Extract the [x, y] coordinate from the center of the cell holding the provided text.  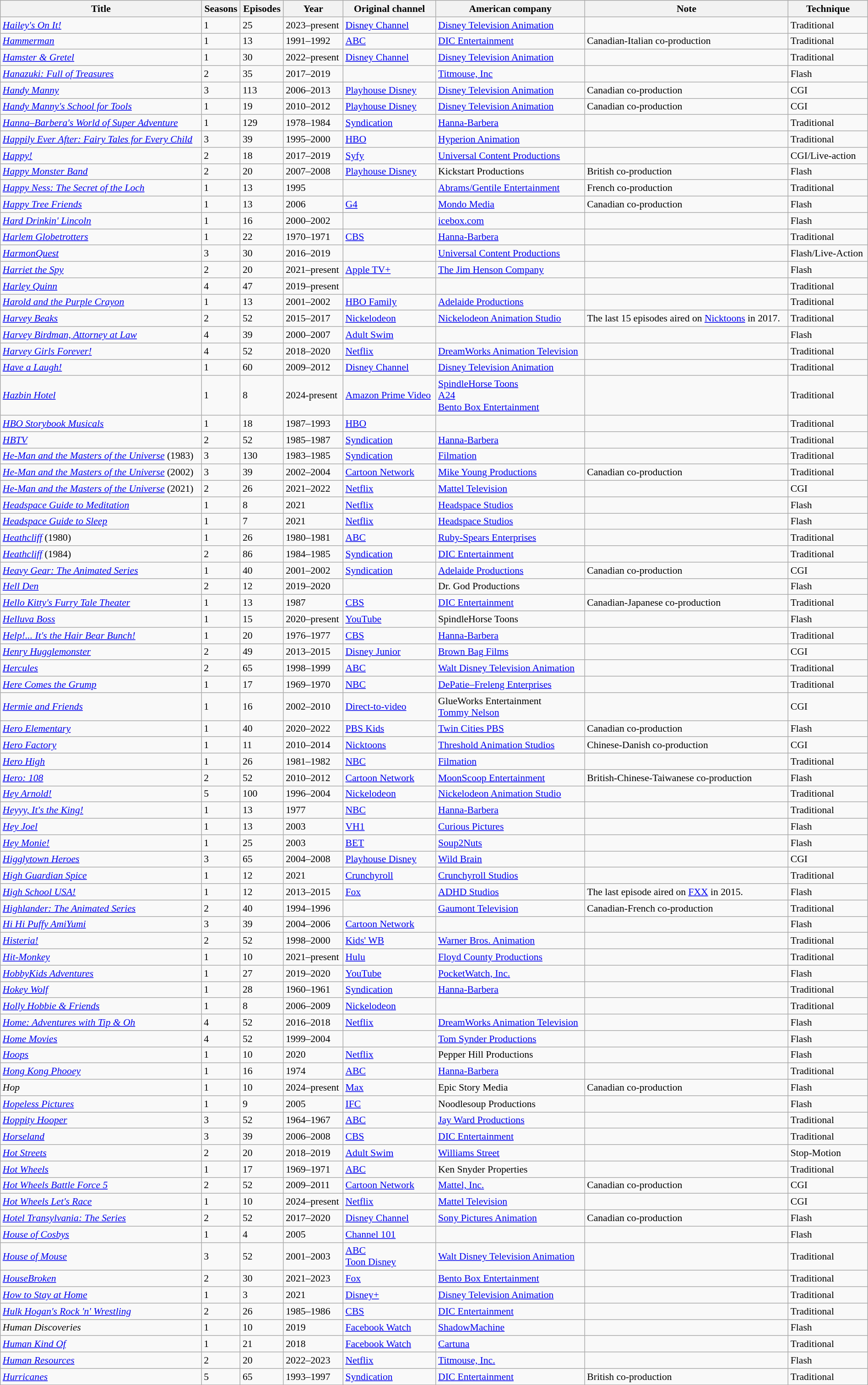
1998–2000 [313, 941]
Williams Street [510, 1153]
Happily Ever After: Fairy Tales for Every Child [101, 139]
Disney Junior [389, 652]
Human Discoveries [101, 1328]
Channel 101 [389, 1234]
Sony Pictures Animation [510, 1218]
2020 [313, 1055]
ADHD Studios [510, 892]
Hot Streets [101, 1153]
Flash/Live-Action [828, 254]
2019 [313, 1328]
15 [262, 619]
1970–1971 [313, 237]
1981–1982 [313, 761]
Hailey's On It! [101, 25]
2009–2012 [313, 368]
Hero High [101, 761]
Hamster & Gretel [101, 58]
Hello Kitty's Furry Tale Theater [101, 603]
Happy! [101, 156]
Soup2Nuts [510, 843]
Kickstart Productions [510, 172]
Higglytown Heroes [101, 859]
Hell Den [101, 587]
1977 [313, 810]
Home: Adventures with Tip & Oh [101, 1022]
Wild Brain [510, 859]
2018 [313, 1344]
Mike Young Productions [510, 473]
49 [262, 652]
Hanna–Barbera's World of Super Adventure [101, 123]
1999–2004 [313, 1039]
PocketWatch, Inc. [510, 973]
Floyd County Productions [510, 957]
1960–1961 [313, 990]
HBO Family [389, 302]
86 [262, 554]
Here Comes the Grump [101, 684]
2023–present [313, 25]
SpindleHorse ToonsA24Bento Box Entertainment [510, 396]
2006 [313, 205]
2021–2022 [313, 489]
Harvey Birdman, Attorney at Law [101, 335]
9 [262, 1104]
2000–2007 [313, 335]
Ruby-Spears Enterprises [510, 538]
He-Man and the Masters of the Universe (2002) [101, 473]
How to Stay at Home [101, 1295]
Canadian-Japanese co-production [686, 603]
DePatie–Freleng Enterprises [510, 684]
Nicktoons [389, 745]
Happy Tree Friends [101, 205]
Dr. God Productions [510, 587]
1985–1987 [313, 440]
Kids' WB [389, 941]
Hopeless Pictures [101, 1104]
28 [262, 990]
Abrams/Gentile Entertainment [510, 188]
HobbyKids Adventures [101, 973]
19 [262, 107]
27 [262, 973]
Hot Wheels Let's Race [101, 1202]
Original channel [389, 9]
Cartuna [510, 1344]
Hoppity Hooper [101, 1120]
2006–2013 [313, 90]
113 [262, 90]
ShadowMachine [510, 1328]
Harvey Beaks [101, 319]
60 [262, 368]
11 [262, 745]
1969–1971 [313, 1169]
Handy Manny's School for Tools [101, 107]
Year [313, 9]
American company [510, 9]
2022–2023 [313, 1360]
Hermie and Friends [101, 707]
Noodlesoup Productions [510, 1104]
Hercules [101, 668]
1964–1967 [313, 1120]
1993–1997 [313, 1377]
2021–2023 [313, 1279]
G4 [389, 205]
Brown Bag Films [510, 652]
Jay Ward Productions [510, 1120]
Heathcliff (1980) [101, 538]
Human Resources [101, 1360]
1974 [313, 1071]
Harriet the Spy [101, 270]
Syfy [389, 156]
2018–2019 [313, 1153]
Seasons [221, 9]
Hoops [101, 1055]
47 [262, 286]
He-Man and the Masters of the Universe (1983) [101, 456]
Hanazuki: Full of Treasures [101, 74]
Horseland [101, 1137]
100 [262, 794]
Crunchyroll [389, 876]
Happy Ness: The Secret of the Loch [101, 188]
Hokey Wolf [101, 990]
Bento Box Entertainment [510, 1279]
2004–2008 [313, 859]
MoonScoop Entertainment [510, 778]
Direct-to-video [389, 707]
Curious Pictures [510, 827]
1987 [313, 603]
2015–2017 [313, 319]
Apple TV+ [389, 270]
2002–2010 [313, 707]
Hazbin Hotel [101, 396]
HarmonQuest [101, 254]
2006–2009 [313, 1006]
He-Man and the Masters of the Universe (2021) [101, 489]
1976–1977 [313, 635]
1998–1999 [313, 668]
Heavy Gear: The Animated Series [101, 570]
Happy Monster Band [101, 172]
High Guardian Spice [101, 876]
35 [262, 74]
Chinese-Danish co-production [686, 745]
Hey Monie! [101, 843]
SpindleHorse Toons [510, 619]
2010–2014 [313, 745]
2009–2011 [313, 1185]
Headspace Guide to Sleep [101, 521]
Hero: 108 [101, 778]
Gaumont Television [510, 908]
Human Kind Of [101, 1344]
2024-present [313, 396]
22 [262, 237]
CGI/Live-action [828, 156]
The Jim Henson Company [510, 270]
PBS Kids [389, 729]
British-Chinese-Taiwanese co-production [686, 778]
Hey Arnold! [101, 794]
Handy Manny [101, 90]
Holly Hobbie & Friends [101, 1006]
Hi Hi Puffy AmiYumi [101, 924]
2007–2008 [313, 172]
2004–2006 [313, 924]
Hot Wheels [101, 1169]
Home Movies [101, 1039]
1969–1970 [313, 684]
icebox.com [510, 221]
Hulk Hogan's Rock 'n' Wrestling [101, 1311]
Stop-Motion [828, 1153]
Histeria! [101, 941]
House of Mouse [101, 1256]
HBTV [101, 440]
Amazon Prime Video [389, 396]
2019–present [313, 286]
2016–2019 [313, 254]
The last 15 episodes aired on Nicktoons in 2017. [686, 319]
Have a Laugh! [101, 368]
Hurricanes [101, 1377]
130 [262, 456]
BET [389, 843]
Help!... It's the Hair Bear Bunch! [101, 635]
Pepper Hill Productions [510, 1055]
2006–2008 [313, 1137]
Hotel Transylvania: The Series [101, 1218]
Episodes [262, 9]
Highlander: The Animated Series [101, 908]
Threshold Animation Studios [510, 745]
Title [101, 9]
Hero Elementary [101, 729]
Headspace Guide to Meditation [101, 505]
Mattel, Inc. [510, 1185]
Ken Snyder Properties [510, 1169]
1991–1992 [313, 41]
Max [389, 1088]
1994–1996 [313, 908]
1987–1993 [313, 424]
Harley Quinn [101, 286]
Disney+ [389, 1295]
2018–2020 [313, 351]
1995 [313, 188]
GlueWorks EntertainmentTommy Nelson [510, 707]
Heyyy, It's the King! [101, 810]
Harlem Globetrotters [101, 237]
Hammerman [101, 41]
Hop [101, 1088]
Mondo Media [510, 205]
Warner Bros. Animation [510, 941]
House of Cosbys [101, 1234]
Hey Joel [101, 827]
Titmouse, Inc [510, 74]
HouseBroken [101, 1279]
Canadian-French co-production [686, 908]
21 [262, 1344]
Hard Drinkin' Lincoln [101, 221]
1983–1985 [313, 456]
2016–2018 [313, 1022]
1995–2000 [313, 139]
IFC [389, 1104]
2002–2004 [313, 473]
129 [262, 123]
2000–2002 [313, 221]
Hot Wheels Battle Force 5 [101, 1185]
Helluva Boss [101, 619]
Hong Kong Phooey [101, 1071]
1978–1984 [313, 123]
7 [262, 521]
Twin Cities PBS [510, 729]
2022–present [313, 58]
Tom Synder Productions [510, 1039]
1996–2004 [313, 794]
Hit-Monkey [101, 957]
Harvey Girls Forever! [101, 351]
2020–present [313, 619]
Crunchyroll Studios [510, 876]
Canadian-Italian co-production [686, 41]
Hero Factory [101, 745]
Epic Story Media [510, 1088]
Hyperion Animation [510, 139]
HBO Storybook Musicals [101, 424]
French co-production [686, 188]
VH1 [389, 827]
Henry Hugglemonster [101, 652]
High School USA! [101, 892]
ABCToon Disney [389, 1256]
1980–1981 [313, 538]
Harold and the Purple Crayon [101, 302]
Titmouse, Inc. [510, 1360]
Heathcliff (1984) [101, 554]
2001–2003 [313, 1256]
Hulu [389, 957]
Technique [828, 9]
Note [686, 9]
1984–1985 [313, 554]
2017–2020 [313, 1218]
The last episode aired on FXX in 2015. [686, 892]
1985–1986 [313, 1311]
2020–2022 [313, 729]
